Determine the [x, y] coordinate at the center of the cell enclosing the given text.  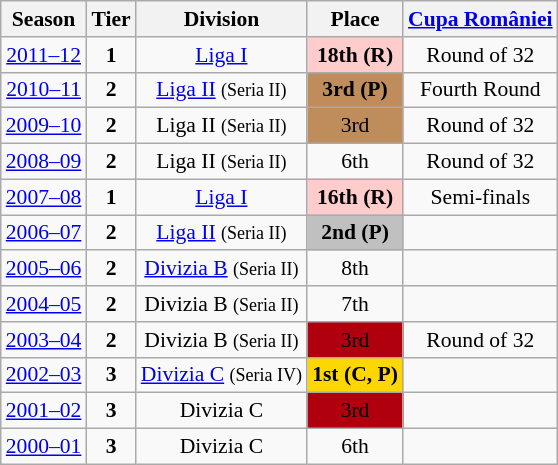
2000–01 [44, 447]
2001–02 [44, 411]
Cupa României [480, 19]
Tier [110, 19]
Season [44, 19]
Place [355, 19]
2011–12 [44, 55]
2nd (P) [355, 233]
2006–07 [44, 233]
Fourth Round [480, 90]
18th (R) [355, 55]
2003–04 [44, 340]
3rd (P) [355, 90]
2002–03 [44, 375]
2007–08 [44, 197]
1st (C, P) [355, 375]
Divizia C (Seria IV) [222, 375]
2009–10 [44, 126]
16th (R) [355, 197]
7th [355, 304]
2008–09 [44, 162]
2004–05 [44, 304]
8th [355, 269]
2005–06 [44, 269]
Semi-finals [480, 197]
2010–11 [44, 90]
Division [222, 19]
